Provide the (X, Y) coordinate of the cell's center where the given text is located.  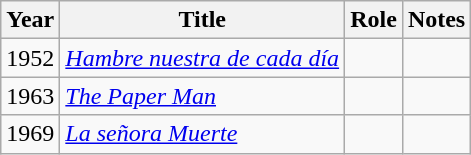
1969 (30, 134)
Notes (436, 20)
Role (374, 20)
Year (30, 20)
1963 (30, 96)
Title (202, 20)
The Paper Man (202, 96)
La señora Muerte (202, 134)
Hambre nuestra de cada día (202, 58)
1952 (30, 58)
